Capture the cell that displays the provided text and extract its (x, y) central coordinate. 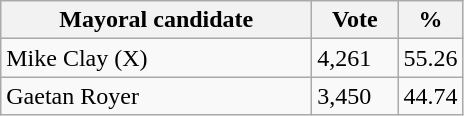
Vote (355, 20)
Mayoral candidate (156, 20)
Mike Clay (X) (156, 58)
Gaetan Royer (156, 96)
% (430, 20)
3,450 (355, 96)
55.26 (430, 58)
4,261 (355, 58)
44.74 (430, 96)
